Return the (X, Y) coordinate for the center point of the cell that contains the specified text.  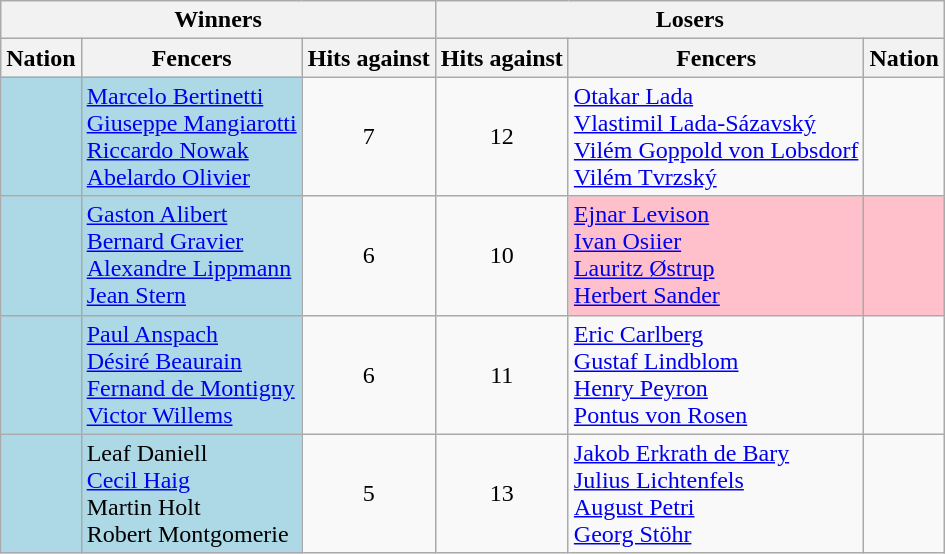
13 (502, 494)
Marcelo Bertinetti Giuseppe Mangiarotti Riccardo Nowak Abelardo Olivier (192, 136)
10 (502, 256)
Paul Anspach Désiré Beaurain Fernand de Montigny Victor Willems (192, 374)
Ejnar Levison Ivan Osiier Lauritz Østrup Herbert Sander (716, 256)
Otakar Lada Vlastimil Lada-Sázavský Vilém Goppold von Lobsdorf Vilém Tvrzský (716, 136)
Winners (218, 20)
7 (368, 136)
Losers (690, 20)
Jakob Erkrath de Bary Julius Lichtenfels August Petri Georg Stöhr (716, 494)
Eric Carlberg Gustaf Lindblom Henry Peyron Pontus von Rosen (716, 374)
Leaf Daniell Cecil Haig Martin Holt Robert Montgomerie (192, 494)
Gaston Alibert Bernard Gravier Alexandre Lippmann Jean Stern (192, 256)
12 (502, 136)
11 (502, 374)
5 (368, 494)
